For the text-containing cell, return its midpoint in [X, Y] coordinate format. 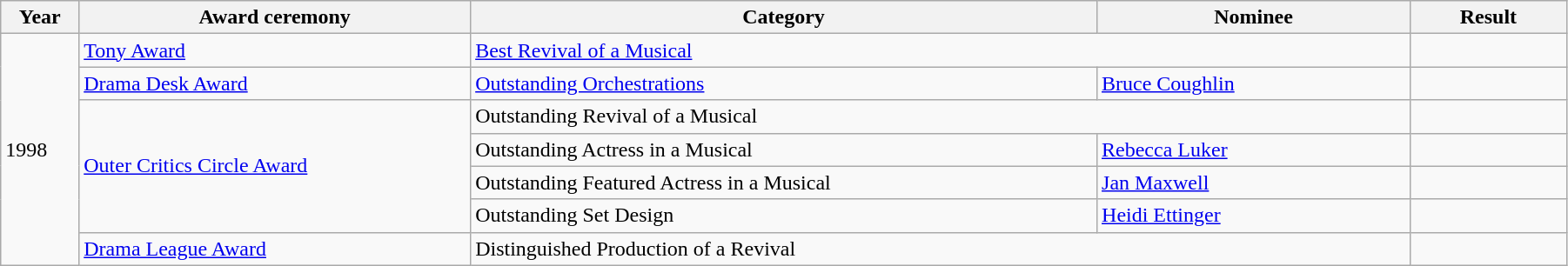
Drama Desk Award [275, 83]
Outstanding Orchestrations [784, 83]
Outstanding Featured Actress in a Musical [784, 183]
Distinguished Production of a Revival [941, 249]
Bruce Coughlin [1254, 83]
Tony Award [275, 50]
Nominee [1254, 17]
Jan Maxwell [1254, 183]
Result [1488, 17]
Year [40, 17]
1998 [40, 150]
Outstanding Revival of a Musical [941, 116]
Drama League Award [275, 249]
Heidi Ettinger [1254, 216]
Rebecca Luker [1254, 150]
Outer Critics Circle Award [275, 166]
Best Revival of a Musical [941, 50]
Category [784, 17]
Award ceremony [275, 17]
Outstanding Actress in a Musical [784, 150]
Outstanding Set Design [784, 216]
